Return the [X, Y] coordinate for the center point of the cell that contains the specified text.  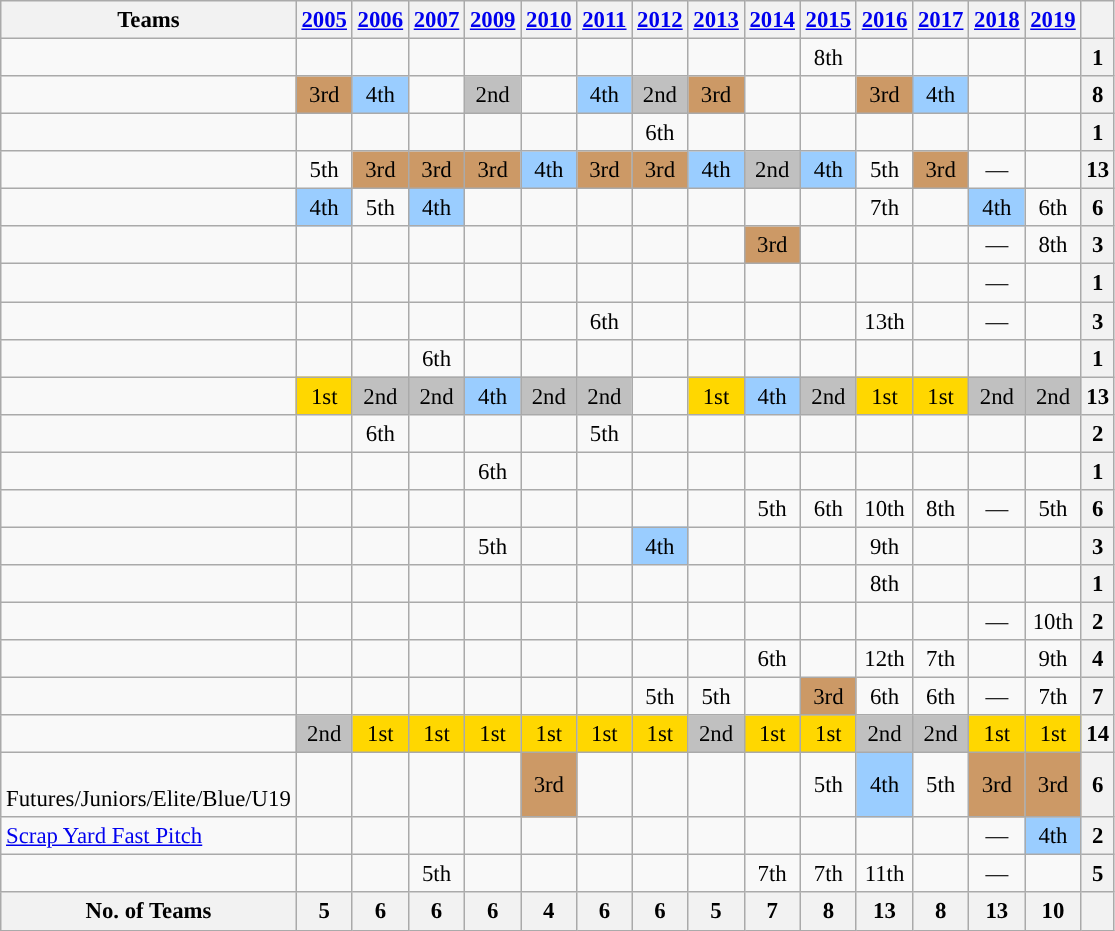
2007 [436, 20]
Scrap Yard Fast Pitch [148, 836]
2012 [660, 20]
2013 [716, 20]
11th [884, 874]
2005 [324, 20]
2017 [941, 20]
2014 [772, 20]
2006 [380, 20]
10 [1053, 912]
Futures/Juniors/Elite/Blue/U19 [148, 786]
2010 [549, 20]
Teams [148, 20]
2018 [997, 20]
No. of Teams [148, 912]
13th [884, 321]
2019 [1053, 20]
2016 [884, 20]
2015 [828, 20]
2009 [493, 20]
14 [1098, 734]
12th [884, 659]
2011 [604, 20]
